Determine the [X, Y] coordinate at the center of the cell enclosing the given text.  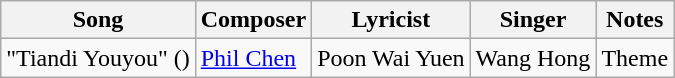
Poon Wai Yuen [391, 58]
Notes [635, 20]
Lyricist [391, 20]
Wang Hong [533, 58]
Phil Chen [253, 58]
Theme [635, 58]
Song [98, 20]
"Tiandi Youyou" () [98, 58]
Composer [253, 20]
Singer [533, 20]
